Identify which cell holds the provided text, then report its (x, y) central coordinate. 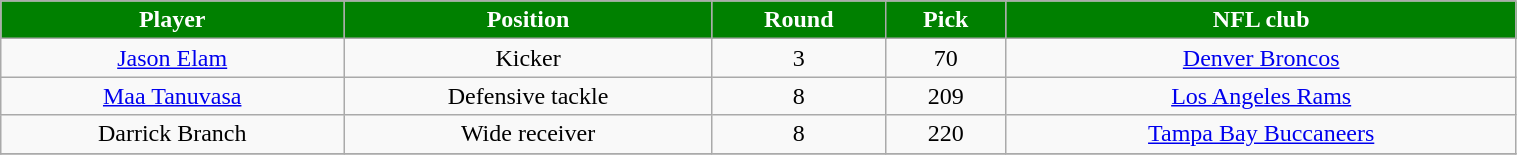
Jason Elam (172, 58)
Pick (946, 20)
Round (798, 20)
Tampa Bay Buccaneers (1261, 134)
Los Angeles Rams (1261, 96)
Kicker (528, 58)
Maa Tanuvasa (172, 96)
Defensive tackle (528, 96)
Darrick Branch (172, 134)
Wide receiver (528, 134)
209 (946, 96)
70 (946, 58)
220 (946, 134)
Denver Broncos (1261, 58)
3 (798, 58)
Player (172, 20)
Position (528, 20)
NFL club (1261, 20)
